Provide the (x, y) coordinate of the cell's center where the given text is located.  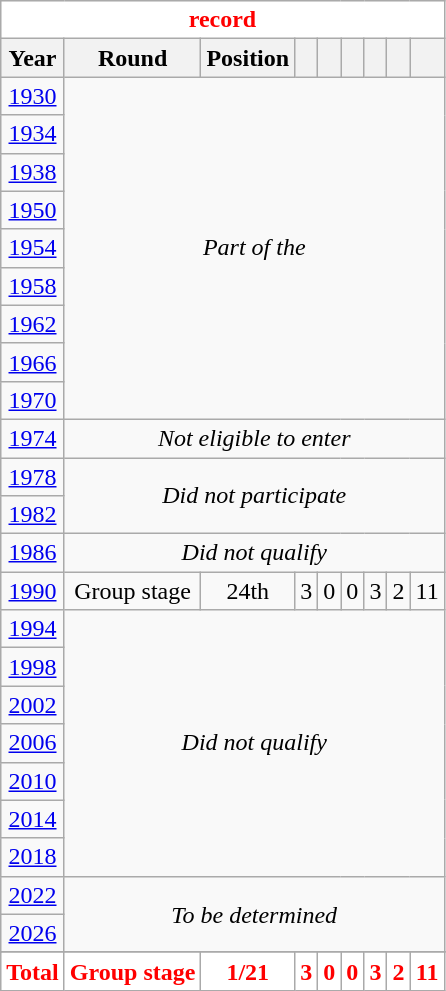
1954 (33, 248)
2002 (33, 705)
1986 (33, 553)
1958 (33, 286)
1/21 (248, 971)
1966 (33, 362)
1950 (33, 210)
1974 (33, 438)
Total (33, 971)
2026 (33, 933)
1994 (33, 629)
2014 (33, 819)
2018 (33, 857)
2010 (33, 781)
Year (33, 58)
Round (132, 58)
24th (248, 591)
Did not participate (254, 496)
2006 (33, 743)
1962 (33, 324)
Part of the (254, 248)
1930 (33, 96)
1970 (33, 400)
1934 (33, 134)
Position (248, 58)
1978 (33, 477)
1938 (33, 172)
1998 (33, 667)
1982 (33, 515)
To be determined (254, 914)
1990 (33, 591)
record (222, 20)
2022 (33, 895)
Not eligible to enter (254, 438)
